Locate the cell with the specified text and output its (X, Y) center coordinate. 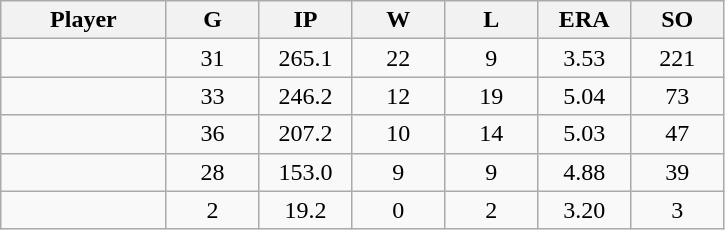
36 (212, 134)
14 (492, 134)
47 (678, 134)
IP (306, 20)
12 (398, 96)
3.53 (584, 58)
19 (492, 96)
5.04 (584, 96)
31 (212, 58)
207.2 (306, 134)
G (212, 20)
221 (678, 58)
0 (398, 210)
33 (212, 96)
246.2 (306, 96)
3 (678, 210)
19.2 (306, 210)
10 (398, 134)
28 (212, 172)
Player (84, 20)
4.88 (584, 172)
ERA (584, 20)
3.20 (584, 210)
SO (678, 20)
73 (678, 96)
265.1 (306, 58)
L (492, 20)
22 (398, 58)
W (398, 20)
39 (678, 172)
5.03 (584, 134)
153.0 (306, 172)
